Output the [X, Y] coordinate of the center of the cell containing the given text.  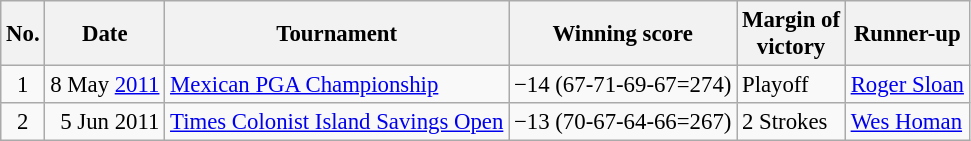
Runner-up [907, 34]
Winning score [623, 34]
2 Strokes [792, 122]
Roger Sloan [907, 85]
−14 (67-71-69-67=274) [623, 85]
1 [23, 85]
Times Colonist Island Savings Open [337, 122]
Tournament [337, 34]
No. [23, 34]
Margin ofvictory [792, 34]
Wes Homan [907, 122]
Date [105, 34]
−13 (70-67-64-66=267) [623, 122]
Playoff [792, 85]
8 May 2011 [105, 85]
2 [23, 122]
5 Jun 2011 [105, 122]
Mexican PGA Championship [337, 85]
